Extract the (X, Y) coordinate from the center of the cell holding the provided text.  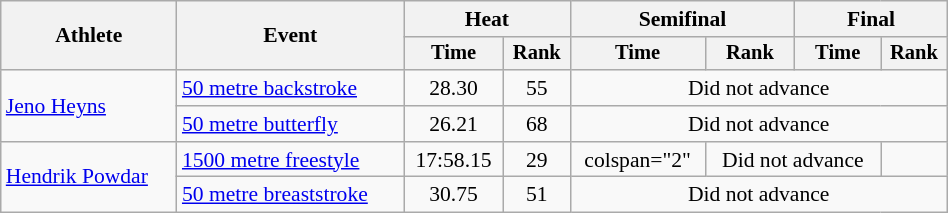
29 (536, 160)
17:58.15 (454, 160)
colspan="2" (638, 160)
50 metre breaststroke (290, 195)
Semifinal (682, 19)
28.30 (454, 88)
Heat (487, 19)
68 (536, 124)
26.21 (454, 124)
1500 metre freestyle (290, 160)
55 (536, 88)
30.75 (454, 195)
Event (290, 36)
50 metre backstroke (290, 88)
Athlete (89, 36)
Hendrik Powdar (89, 178)
51 (536, 195)
Final (871, 19)
Jeno Heyns (89, 106)
50 metre butterfly (290, 124)
